Provide the [X, Y] coordinate of the cell's center where the given text is located.  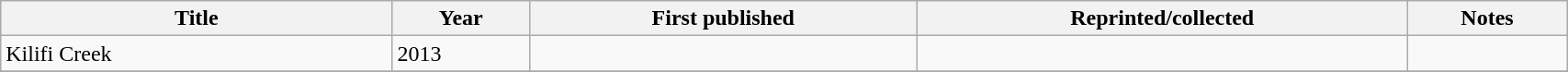
Reprinted/collected [1162, 18]
Title [197, 18]
2013 [461, 54]
First published [724, 18]
Kilifi Creek [197, 54]
Year [461, 18]
Notes [1486, 18]
